Search for the cell housing the specified text and yield its (X, Y) center coordinate. 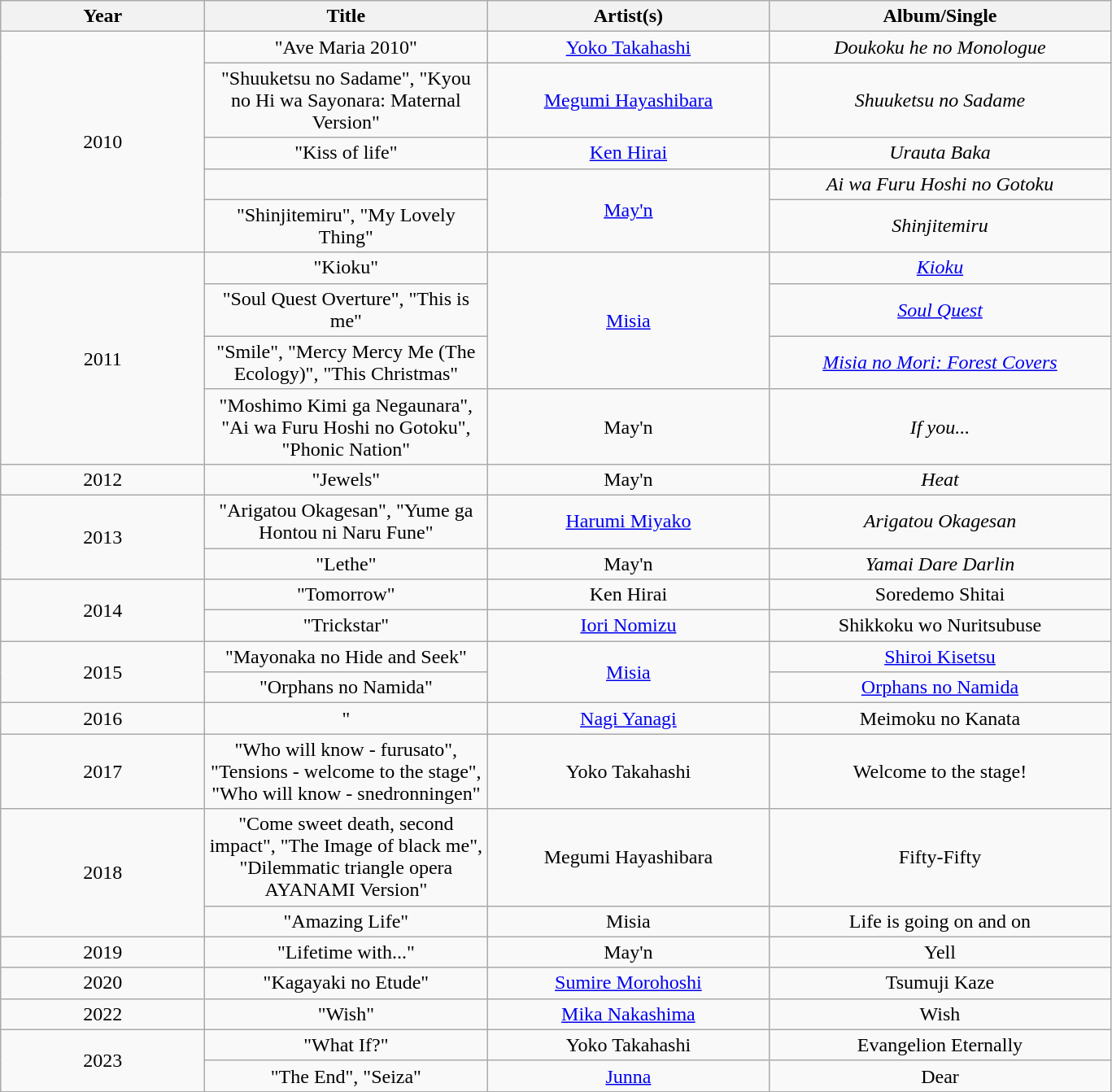
Life is going on and on (940, 921)
Wish (940, 1014)
"Who will know - furusato", "Tensions - welcome to the stage", "Who will know - snedronningen" (347, 771)
"Kiss of life" (347, 153)
2019 (102, 952)
"Lethe" (347, 564)
Shiroi Kisetsu (940, 657)
"Trickstar" (347, 626)
2011 (102, 358)
2014 (102, 610)
"Ave Maria 2010" (347, 47)
Sumire Morohoshi (628, 983)
2015 (102, 672)
Soredemo Shitai (940, 595)
2022 (102, 1014)
Junna (628, 1076)
"Kagayaki no Etude" (347, 983)
2010 (102, 142)
If you... (940, 426)
2017 (102, 771)
Shikkoku wo Nuritsubuse (940, 626)
Shuuketsu no Sadame (940, 100)
Ai wa Furu Hoshi no Gotoku (940, 184)
Artist(s) (628, 16)
2020 (102, 983)
Meimoku no Kanata (940, 719)
"Amazing Life" (347, 921)
"Moshimo Kimi ga Negaunara", "Ai wa Furu Hoshi no Gotoku", "Phonic Nation" (347, 426)
Dear (940, 1076)
"Arigatou Okagesan", "Yume ga Hontou ni Naru Fune" (347, 521)
2013 (102, 537)
"Jewels" (347, 479)
Doukoku he no Monologue (940, 47)
Title (347, 16)
"Wish" (347, 1014)
Fifty-Fifty (940, 858)
Iori Nomizu (628, 626)
Evangelion Eternally (940, 1045)
"Orphans no Namida" (347, 688)
Orphans no Namida (940, 688)
"The End", "Seiza" (347, 1076)
"Lifetime with..." (347, 952)
"What If?" (347, 1045)
"Kioku" (347, 268)
Urauta Baka (940, 153)
2012 (102, 479)
" (347, 719)
"Shuuketsu no Sadame", "Kyou no Hi wa Sayonara: Maternal Version" (347, 100)
Harumi Miyako (628, 521)
Mika Nakashima (628, 1014)
2016 (102, 719)
"Shinjitemiru", "My Lovely Thing" (347, 226)
Soul Quest (940, 309)
Misia no Mori: Forest Covers (940, 363)
Heat (940, 479)
Arigatou Okagesan (940, 521)
Year (102, 16)
Album/Single (940, 16)
2023 (102, 1060)
Yamai Dare Darlin (940, 564)
Yell (940, 952)
2018 (102, 872)
"Soul Quest Overture", "This is me" (347, 309)
"Mayonaka no Hide and Seek" (347, 657)
Nagi Yanagi (628, 719)
Welcome to the stage! (940, 771)
Tsumuji Kaze (940, 983)
"Come sweet death, second impact", "The Image of black me", "Dilemmatic triangle opera AYANAMI Version" (347, 858)
Shinjitemiru (940, 226)
Kioku (940, 268)
"Tomorrow" (347, 595)
"Smile", "Mercy Mercy Me (The Ecology)", "This Christmas" (347, 363)
